Return the [x, y] coordinate for the center point of the cell that contains the specified text.  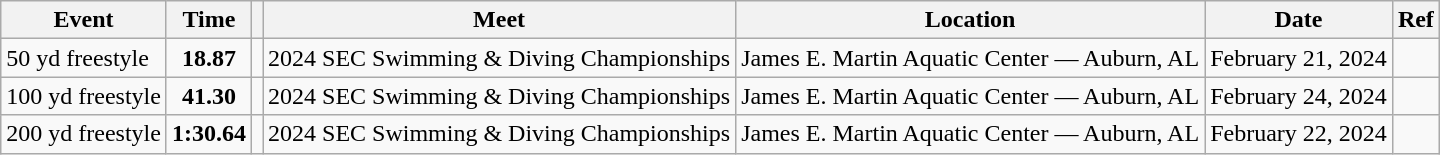
1:30.64 [208, 134]
18.87 [208, 58]
Event [84, 20]
50 yd freestyle [84, 58]
200 yd freestyle [84, 134]
100 yd freestyle [84, 96]
Ref [1416, 20]
February 21, 2024 [1299, 58]
February 24, 2024 [1299, 96]
Location [970, 20]
February 22, 2024 [1299, 134]
Meet [500, 20]
41.30 [208, 96]
Date [1299, 20]
Time [208, 20]
